Determine the (X, Y) coordinate at the center of the cell enclosing the given text.  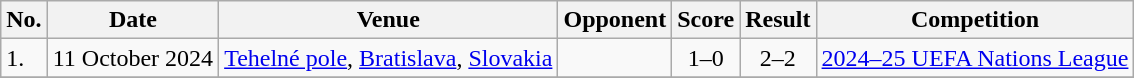
Tehelné pole, Bratislava, Slovakia (388, 58)
Date (132, 20)
11 October 2024 (132, 58)
2024–25 UEFA Nations League (975, 58)
1. (24, 58)
2–2 (778, 58)
1–0 (706, 58)
Venue (388, 20)
Competition (975, 20)
Result (778, 20)
Score (706, 20)
No. (24, 20)
Opponent (615, 20)
